Scan for the cell matching the given text and deliver its [X, Y] coordinate at center. 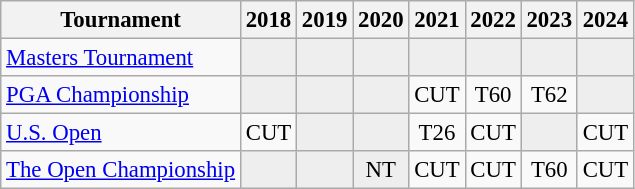
Tournament [121, 20]
2024 [605, 20]
2019 [325, 20]
2018 [268, 20]
2020 [381, 20]
NT [381, 170]
T62 [549, 95]
T26 [437, 133]
The Open Championship [121, 170]
2022 [493, 20]
2021 [437, 20]
Masters Tournament [121, 58]
PGA Championship [121, 95]
U.S. Open [121, 133]
2023 [549, 20]
